Identify which cell holds the provided text, then report its [X, Y] central coordinate. 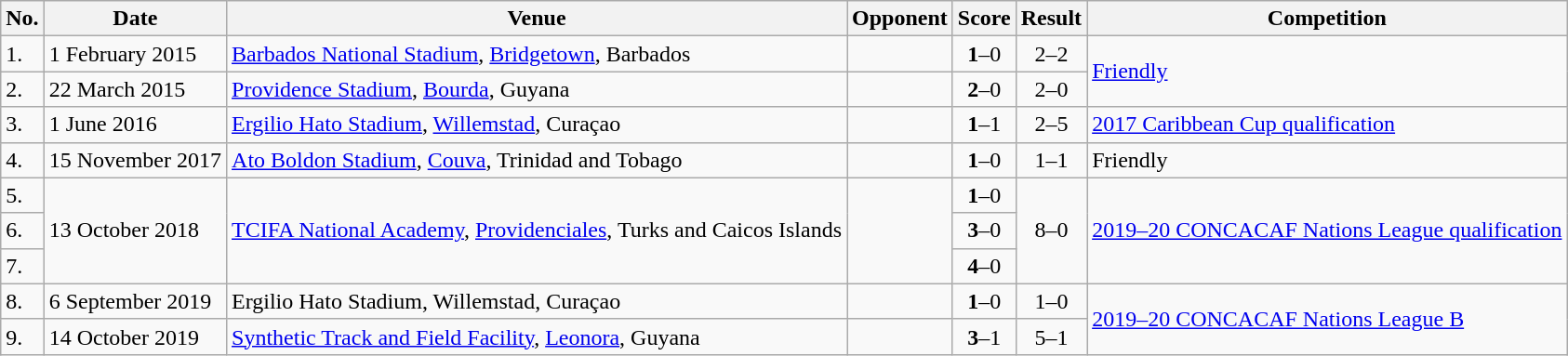
TCIFA National Academy, Providenciales, Turks and Caicos Islands [538, 231]
Result [1051, 19]
6. [22, 231]
15 November 2017 [135, 160]
Synthetic Track and Field Facility, Leonora, Guyana [538, 336]
Opponent [900, 19]
Venue [538, 19]
Competition [1327, 19]
4. [22, 160]
2. [22, 89]
3–1 [984, 336]
3. [22, 125]
No. [22, 19]
22 March 2015 [135, 89]
Ato Boldon Stadium, Couva, Trinidad and Tobago [538, 160]
Score [984, 19]
14 October 2019 [135, 336]
6 September 2019 [135, 301]
13 October 2018 [135, 231]
1 February 2015 [135, 54]
Barbados National Stadium, Bridgetown, Barbados [538, 54]
8–0 [1051, 231]
9. [22, 336]
1 June 2016 [135, 125]
5–1 [1051, 336]
5. [22, 195]
Date [135, 19]
3–0 [984, 231]
2019–20 CONCACAF Nations League qualification [1327, 231]
Providence Stadium, Bourda, Guyana [538, 89]
7. [22, 266]
2–5 [1051, 125]
1. [22, 54]
8. [22, 301]
2–2 [1051, 54]
2017 Caribbean Cup qualification [1327, 125]
2019–20 CONCACAF Nations League B [1327, 319]
4–0 [984, 266]
